Extract the (X, Y) coordinate from the center of the cell holding the provided text.  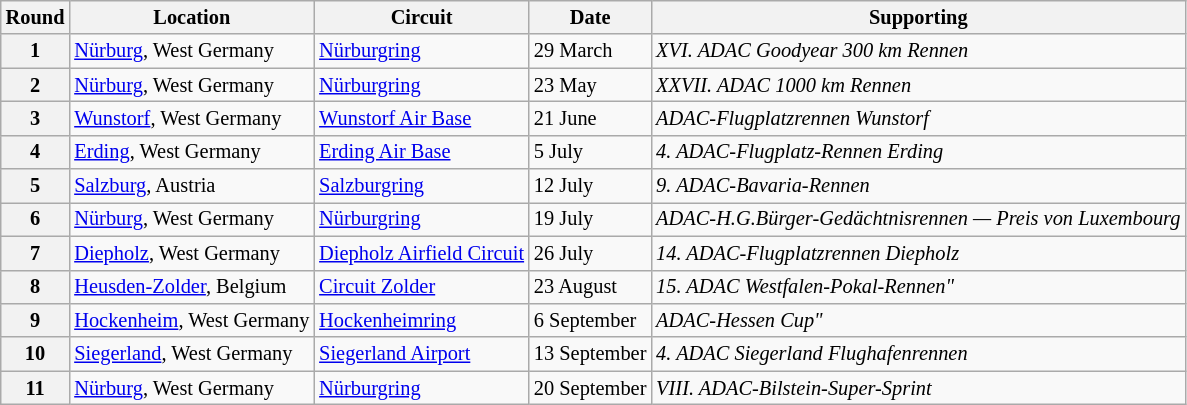
XVI. ADAC Goodyear 300 km Rennen (918, 51)
19 July (590, 219)
Circuit (422, 17)
10 (36, 354)
3 (36, 118)
7 (36, 253)
6 (36, 219)
14. ADAC-Flugplatzrennen Diepholz (918, 253)
Date (590, 17)
15. ADAC Westfalen-Pokal-Rennen" (918, 287)
5 July (590, 152)
Hockenheim, West Germany (192, 320)
XXVII. ADAC 1000 km Rennen (918, 85)
Diepholz Airfield Circuit (422, 253)
29 March (590, 51)
Supporting (918, 17)
8 (36, 287)
Diepholz, West Germany (192, 253)
Heusden-Zolder, Belgium (192, 287)
ADAC-Flugplatzrennen Wunstorf (918, 118)
ADAC-Hessen Cup" (918, 320)
9. ADAC-Bavaria-Rennen (918, 186)
Hockenheimring (422, 320)
4. ADAC Siegerland Flughafenrennen (918, 354)
21 June (590, 118)
Erding, West Germany (192, 152)
5 (36, 186)
ADAC-H.G.Bürger-Gedächtnisrennen — Preis von Luxembourg (918, 219)
Wunstorf Air Base (422, 118)
Siegerland, West Germany (192, 354)
12 July (590, 186)
13 September (590, 354)
2 (36, 85)
4 (36, 152)
Siegerland Airport (422, 354)
9 (36, 320)
20 September (590, 388)
26 July (590, 253)
23 May (590, 85)
11 (36, 388)
Wunstorf, West Germany (192, 118)
1 (36, 51)
Erding Air Base (422, 152)
Circuit Zolder (422, 287)
Salzburg, Austria (192, 186)
Round (36, 17)
Salzburgring (422, 186)
4. ADAC-Flugplatz-Rennen Erding (918, 152)
VIII. ADAC-Bilstein-Super-Sprint (918, 388)
6 September (590, 320)
Location (192, 17)
23 August (590, 287)
